Output the (x, y) coordinate of the center of the cell containing the given text.  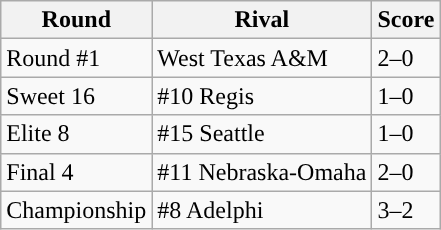
West Texas A&M (262, 58)
#10 Regis (262, 96)
Round (76, 20)
#15 Seattle (262, 134)
Round #1 (76, 58)
Championship (76, 210)
Sweet 16 (76, 96)
Elite 8 (76, 134)
#8 Adelphi (262, 210)
#11 Nebraska-Omaha (262, 172)
3–2 (406, 210)
Final 4 (76, 172)
Rival (262, 20)
Score (406, 20)
